Scan for the cell matching the given text and deliver its [X, Y] coordinate at center. 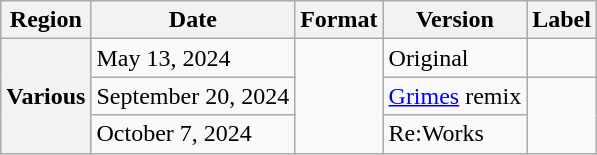
Grimes remix [455, 96]
Date [193, 20]
Re:Works [455, 134]
September 20, 2024 [193, 96]
Label [562, 20]
May 13, 2024 [193, 58]
Original [455, 58]
Format [339, 20]
October 7, 2024 [193, 134]
Various [46, 96]
Region [46, 20]
Version [455, 20]
